Extract the (X, Y) coordinate from the center of the cell holding the provided text.  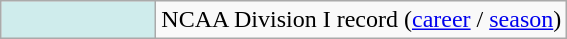
NCAA Division I record (career / season) (362, 20)
